Locate the cell with the specified text and output its [X, Y] center coordinate. 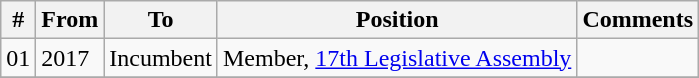
To [161, 20]
2017 [70, 58]
Incumbent [161, 58]
Member, 17th Legislative Assembly [396, 58]
Comments [638, 20]
Position [396, 20]
# [18, 20]
From [70, 20]
01 [18, 58]
